Find where the given text appears and provide that cell's center as (x, y) coordinate. 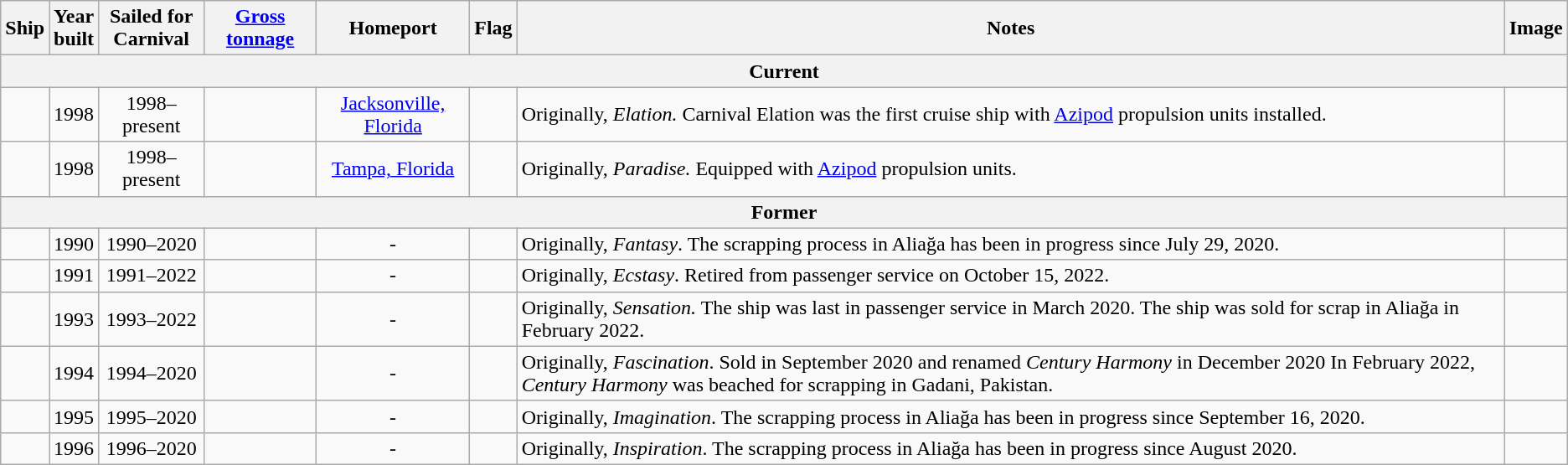
Originally, Elation. Carnival Elation was the first cruise ship with Azipod propulsion units installed. (1010, 114)
Notes (1010, 28)
1990 (74, 244)
1994–2020 (152, 374)
1995 (74, 416)
Originally, Paradise. Equipped with Azipod propulsion units. (1010, 169)
1993 (74, 318)
1996 (74, 448)
Originally, Inspiration. The scrapping process in Aliağa has been in progress since August 2020. (1010, 448)
1994 (74, 374)
1990–2020 (152, 244)
1991–2022 (152, 276)
Originally, Sensation. The ship was last in passenger service in March 2020. The ship was sold for scrap in Aliağa in February 2022. (1010, 318)
Former (784, 212)
1995–2020 (152, 416)
Gross tonnage (260, 28)
Ship (25, 28)
1991 (74, 276)
Originally, Imagination. The scrapping process in Aliağa has been in progress since September 16, 2020. (1010, 416)
Image (1536, 28)
Yearbuilt (74, 28)
1993–2022 (152, 318)
Tampa, Florida (394, 169)
Jacksonville, Florida (394, 114)
Flag (493, 28)
Originally, Fantasy. The scrapping process in Aliağa has been in progress since July 29, 2020. (1010, 244)
Current (784, 71)
1996–2020 (152, 448)
Originally, Ecstasy. Retired from passenger service on October 15, 2022. (1010, 276)
Homeport (394, 28)
Sailed forCarnival (152, 28)
